Return the (X, Y) coordinate for the center point of the cell that contains the specified text.  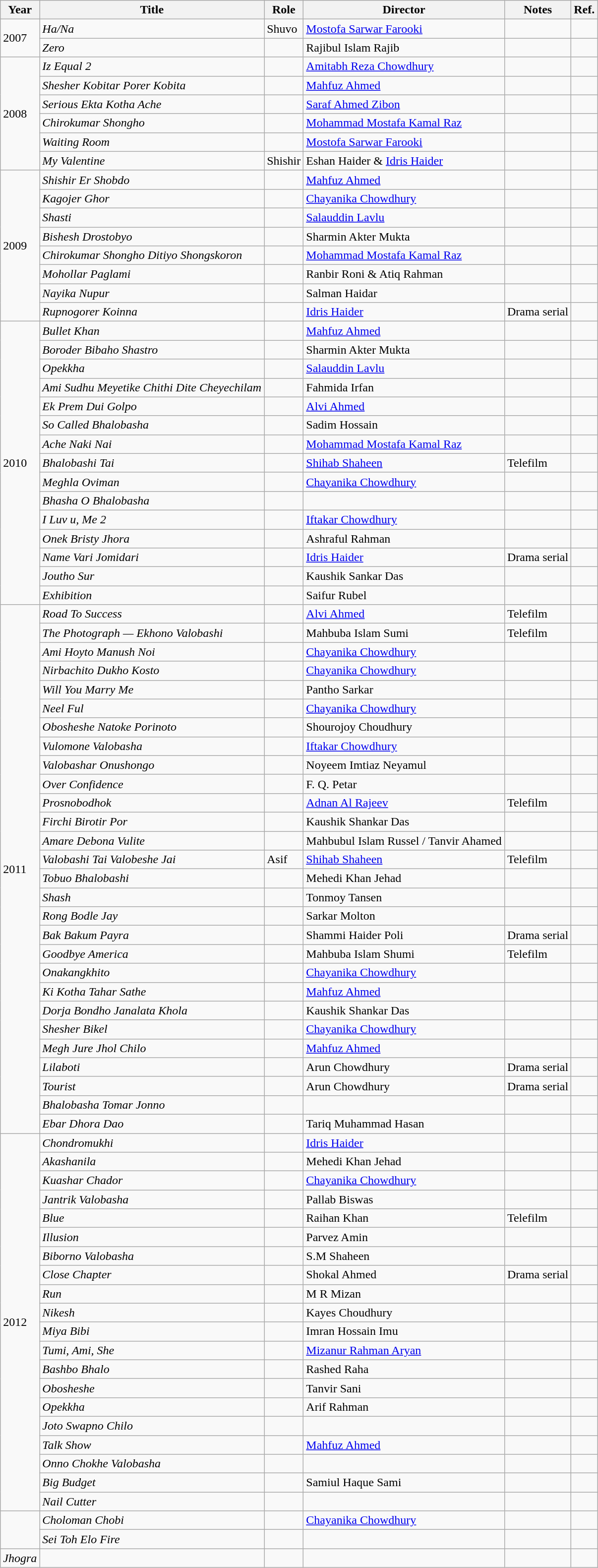
Tanvir Sani (404, 1388)
Mahbuba Islam Sumi (404, 633)
Talk Show (152, 1445)
So Called Bhalobasha (152, 425)
Role (284, 10)
Shesher Bikel (152, 1029)
Neel Ful (152, 708)
I Luv u, Me 2 (152, 519)
Bhalobashi Tai (152, 463)
2009 (20, 246)
Notes (538, 10)
Ref. (584, 10)
Obosheshe Natoke Porinoto (152, 727)
Prosnobodhok (152, 803)
Kaushik Sankar Das (404, 576)
Ha/Na (152, 29)
Tourist (152, 1086)
Saraf Ahmed Zibon (404, 104)
Ki Kotha Tahar Sathe (152, 992)
Firchi Birotir Por (152, 821)
Pallab Biswas (404, 1199)
Tumi, Ami, She (152, 1350)
Ranbir Roni & Atiq Rahman (404, 274)
Ebar Dhora Dao (152, 1124)
Fahmida Irfan (404, 387)
Bashbo Bhalo (152, 1369)
2008 (20, 114)
Chondromukhi (152, 1142)
Zero (152, 48)
Shuvo (284, 29)
Director (404, 10)
Rashed Raha (404, 1369)
Amare Debona Vulite (152, 841)
Sadim Hossain (404, 425)
Kayes Choudhury (404, 1313)
Onno Chokhe Valobasha (152, 1464)
Mizanur Rahman Aryan (404, 1350)
Shishir Er Shobdo (152, 180)
Onek Bristy Jhora (152, 538)
Megh Jure Jhol Chilo (152, 1048)
Obosheshe (152, 1388)
Sarkar Molton (404, 916)
Asif (284, 860)
Saifur Rubel (404, 595)
Bak Bakum Payra (152, 935)
S.M Shaheen (404, 1256)
Onakangkhito (152, 973)
Biborno Valobasha (152, 1256)
Akashanila (152, 1162)
Ashraful Rahman (404, 538)
Noyeem Imtiaz Neyamul (404, 765)
Raihan Khan (404, 1218)
2011 (20, 869)
My Valentine (152, 161)
Ami Sudhu Meyetike Chithi Dite Cheyechilam (152, 387)
Blue (152, 1218)
2010 (20, 463)
Joutho Sur (152, 576)
Amitabh Reza Chowdhury (404, 66)
Kuashar Chador (152, 1181)
Valobashi Tai Valobeshe Jai (152, 860)
Nikesh (152, 1313)
Will You Marry Me (152, 690)
Jantrik Valobasha (152, 1199)
Vulomone Valobasha (152, 746)
Miya Bibi (152, 1331)
Nayika Nupur (152, 293)
Imran Hossain Imu (404, 1331)
Waiting Room (152, 142)
Chirokumar Shongho Ditiyo Shongskoron (152, 255)
Samiul Haque Sami (404, 1483)
Shammi Haider Poli (404, 935)
Tariq Muhammad Hasan (404, 1124)
Rajibul Islam Rajib (404, 48)
Tobuo Bhalobashi (152, 878)
M R Mizan (404, 1294)
Iz Equal 2 (152, 66)
F. Q. Petar (404, 784)
Dorja Bondho Janalata Khola (152, 1010)
Eshan Haider & Idris Haider (404, 161)
Shourojoy Choudhury (404, 727)
Nail Cutter (152, 1502)
2007 (20, 38)
Ache Naki Nai (152, 444)
Serious Ekta Kotha Ache (152, 104)
Illusion (152, 1237)
Pantho Sarkar (404, 690)
Meghla Oviman (152, 482)
Shishir (284, 161)
Title (152, 10)
Close Chapter (152, 1275)
Lilaboti (152, 1067)
Sei Toh Elo Fire (152, 1539)
Big Budget (152, 1483)
Adnan Al Rajeev (404, 803)
Mahbubul Islam Russel / Tanvir Ahamed (404, 841)
2012 (20, 1321)
Jhogra (20, 1558)
Road To Success (152, 614)
Bishesh Drostobyo (152, 237)
Salman Haidar (404, 293)
Kagojer Ghor (152, 198)
Joto Swapno Chilo (152, 1426)
Goodbye America (152, 954)
Rupnogorer Koinna (152, 312)
Bullet Khan (152, 331)
Arif Rahman (404, 1407)
Nirbachito Dukho Kosto (152, 671)
Tonmoy Tansen (404, 897)
Chirokumar Shongho (152, 123)
Exhibition (152, 595)
Shash (152, 897)
Ami Hoyto Manush Noi (152, 652)
Shasti (152, 217)
Over Confidence (152, 784)
Shesher Kobitar Porer Kobita (152, 85)
Choloman Chobi (152, 1520)
Mahbuba Islam Shumi (404, 954)
The Photograph — Ekhono Valobashi (152, 633)
Ek Prem Dui Golpo (152, 406)
Name Vari Jomidari (152, 558)
Run (152, 1294)
Parvez Amin (404, 1237)
Rong Bodle Jay (152, 916)
Shokal Ahmed (404, 1275)
Bhalobasha Tomar Jonno (152, 1105)
Year (20, 10)
Bhasha O Bhalobasha (152, 501)
Boroder Bibaho Shastro (152, 350)
Valobashar Onushongo (152, 765)
Mohollar Paglami (152, 274)
